Return the [X, Y] coordinate for the center point of the cell that contains the specified text.  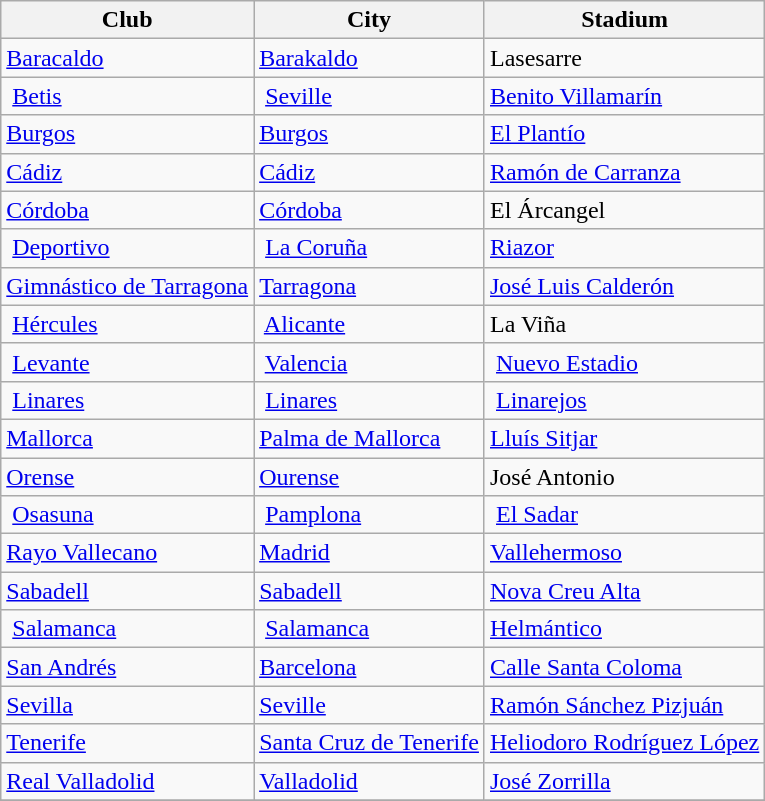
Stadium [624, 20]
Helmántico [624, 629]
Betis [128, 96]
City [370, 20]
Ramón de Carranza [624, 172]
Tenerife [128, 743]
Nova Creu Alta [624, 591]
Deportivo [128, 248]
Pamplona [370, 515]
Club [128, 20]
Gimnástico de Tarragona [128, 286]
Osasuna [128, 515]
Madrid [370, 553]
Santa Cruz de Tenerife [370, 743]
Ramón Sánchez Pizjuán [624, 705]
Baracaldo [128, 58]
La Viña [624, 324]
Sevilla [128, 705]
Lasesarre [624, 58]
Alicante [370, 324]
Heliodoro Rodríguez López [624, 743]
Orense [128, 477]
Valencia [370, 362]
Lluís Sitjar [624, 438]
José Zorrilla [624, 781]
Mallorca [128, 438]
Valladolid [370, 781]
Ourense [370, 477]
Benito Villamarín [624, 96]
Hércules [128, 324]
José Luis Calderón [624, 286]
Levante [128, 362]
Riazor [624, 248]
Vallehermoso [624, 553]
Barcelona [370, 667]
Linarejos [624, 400]
Tarragona [370, 286]
La Coruña [370, 248]
Rayo Vallecano [128, 553]
El Plantío [624, 134]
El Árcangel [624, 210]
El Sadar [624, 515]
Nuevo Estadio [624, 362]
Barakaldo [370, 58]
Calle Santa Coloma [624, 667]
San Andrés [128, 667]
Real Valladolid [128, 781]
José Antonio [624, 477]
Palma de Mallorca [370, 438]
